Search for the cell housing the specified text and yield its [X, Y] center coordinate. 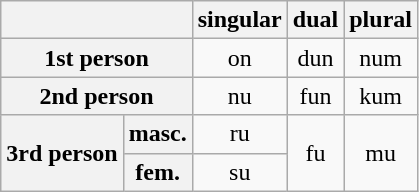
1st person [96, 58]
plural [381, 20]
nu [240, 96]
3rd person [62, 153]
fem. [158, 172]
singular [240, 20]
ru [240, 134]
mu [381, 153]
fu [315, 153]
masc. [158, 134]
num [381, 58]
fun [315, 96]
on [240, 58]
kum [381, 96]
dun [315, 58]
su [240, 172]
2nd person [96, 96]
dual [315, 20]
